Capture the cell that displays the provided text and extract its (X, Y) central coordinate. 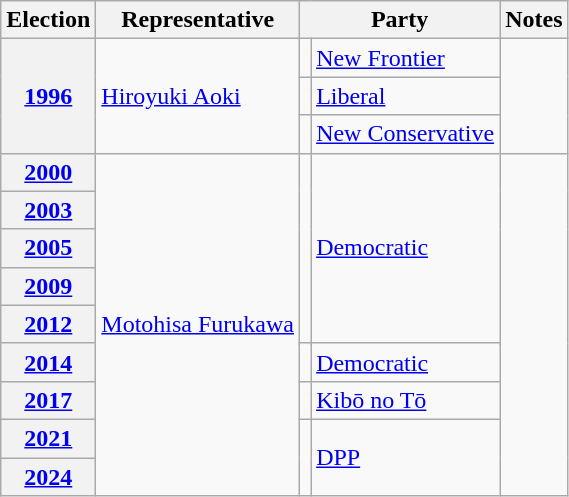
DPP (406, 457)
Representative (198, 20)
Motohisa Furukawa (198, 324)
2005 (48, 248)
2009 (48, 286)
New Conservative (406, 134)
2003 (48, 210)
New Frontier (406, 58)
Liberal (406, 96)
2012 (48, 324)
1996 (48, 96)
Party (400, 20)
Hiroyuki Aoki (198, 96)
2021 (48, 438)
2024 (48, 477)
Kibō no Tō (406, 400)
2014 (48, 362)
2000 (48, 172)
Election (48, 20)
2017 (48, 400)
Notes (534, 20)
